For the text-containing cell, return its midpoint in (X, Y) coordinate format. 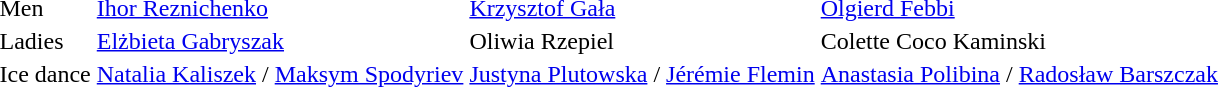
Oliwia Rzepiel (642, 41)
Elżbieta Gabryszak (280, 41)
